Determine the (X, Y) coordinate at the center of the cell enclosing the given text.  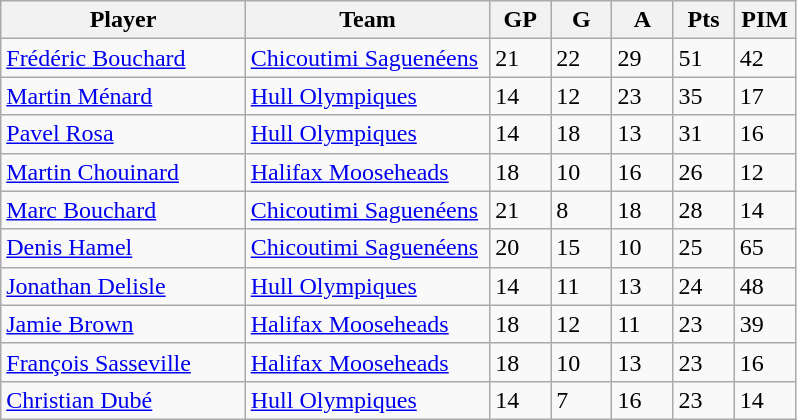
G (582, 20)
GP (520, 20)
Pavel Rosa (123, 134)
39 (764, 324)
Jonathan Delisle (123, 286)
51 (704, 58)
29 (642, 58)
A (642, 20)
26 (704, 172)
François Sasseville (123, 362)
65 (764, 248)
PIM (764, 20)
Christian Dubé (123, 400)
Denis Hamel (123, 248)
Marc Bouchard (123, 210)
22 (582, 58)
28 (704, 210)
8 (582, 210)
Martin Chouinard (123, 172)
7 (582, 400)
Martin Ménard (123, 96)
42 (764, 58)
48 (764, 286)
24 (704, 286)
20 (520, 248)
Team (367, 20)
Pts (704, 20)
Player (123, 20)
Jamie Brown (123, 324)
35 (704, 96)
31 (704, 134)
25 (704, 248)
17 (764, 96)
15 (582, 248)
Frédéric Bouchard (123, 58)
